Scan for the cell matching the given text and deliver its (X, Y) coordinate at center. 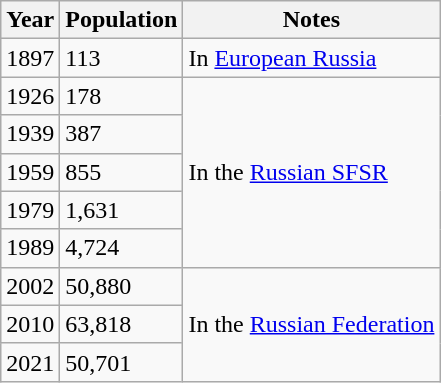
1,631 (122, 210)
In the Russian Federation (312, 324)
4,724 (122, 248)
1959 (30, 172)
50,701 (122, 362)
1897 (30, 58)
Year (30, 20)
2010 (30, 324)
1939 (30, 134)
387 (122, 134)
50,880 (122, 286)
2021 (30, 362)
Population (122, 20)
855 (122, 172)
1989 (30, 248)
1979 (30, 210)
In the Russian SFSR (312, 172)
178 (122, 96)
113 (122, 58)
63,818 (122, 324)
2002 (30, 286)
1926 (30, 96)
In European Russia (312, 58)
Notes (312, 20)
